Return the (x, y) coordinate for the center point of the cell that contains the specified text.  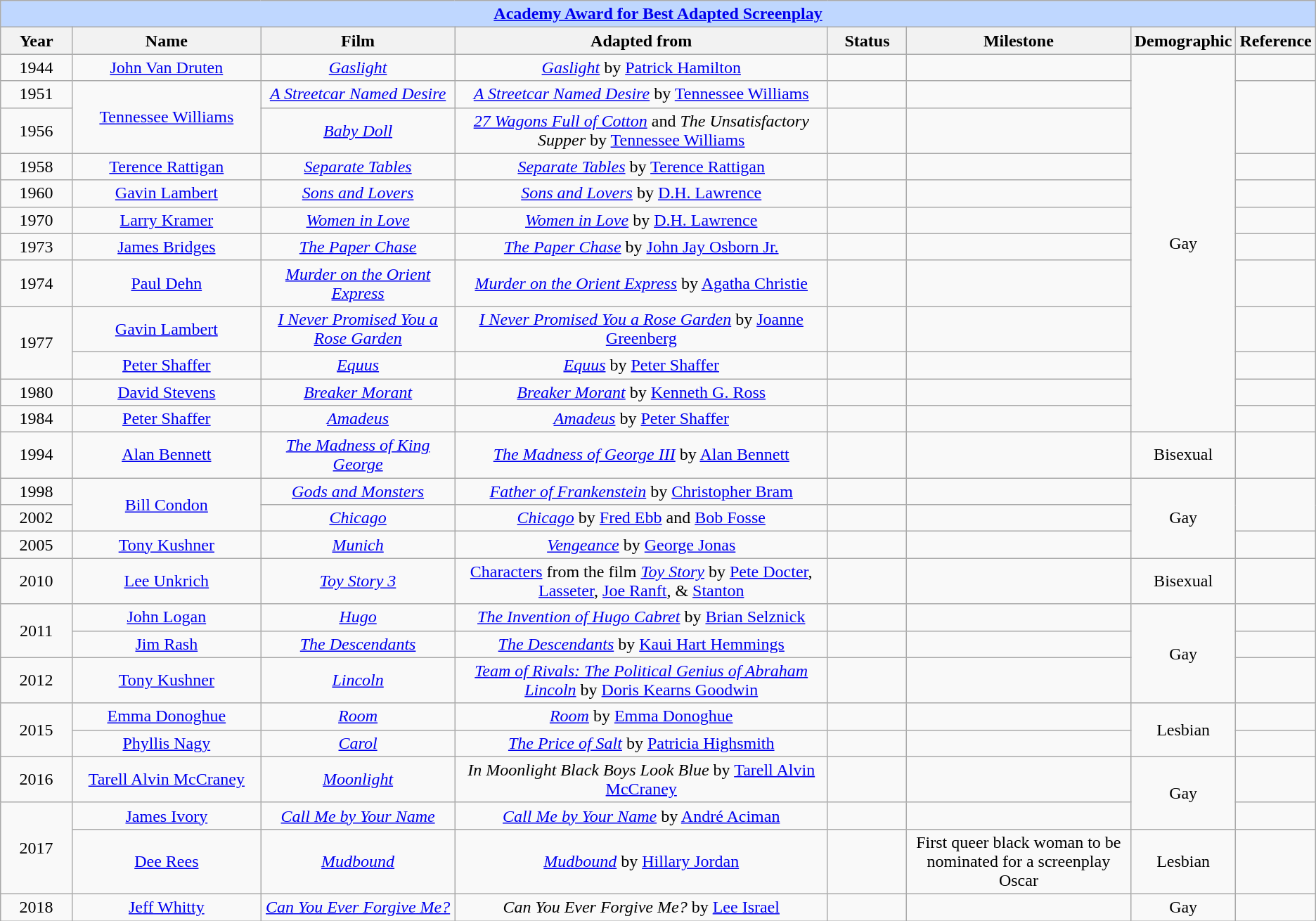
2002 (37, 518)
The Paper Chase by John Jay Osborn Jr. (641, 247)
Amadeus (358, 419)
I Never Promised You a Rose Garden (358, 329)
Name (166, 41)
Gods and Monsters (358, 491)
1970 (37, 220)
Hugo (358, 617)
Team of Rivals: The Political Genius of Abraham Lincoln by Doris Kearns Goodwin (641, 681)
The Madness of George III by Alan Bennett (641, 456)
Moonlight (358, 779)
Amadeus by Peter Shaffer (641, 419)
2011 (37, 631)
Equus (358, 365)
The Price of Salt by Patricia Highsmith (641, 743)
1984 (37, 419)
David Stevens (166, 392)
The Invention of Hugo Cabret by Brian Selznick (641, 617)
Lee Unkrich (166, 581)
The Descendants (358, 644)
Characters from the film Toy Story by Pete Docter, Lasseter, Joe Ranft, & Stanton (641, 581)
Baby Doll (358, 131)
Call Me by Your Name by André Aciman (641, 816)
Chicago by Fred Ebb and Bob Fosse (641, 518)
Separate Tables (358, 167)
First queer black woman to be nominated for a screenplay Oscar (1019, 861)
Terence Rattigan (166, 167)
John Van Druten (166, 67)
The Paper Chase (358, 247)
2012 (37, 681)
A Streetcar Named Desire (358, 94)
Alan Bennett (166, 456)
A Streetcar Named Desire by Tennessee Williams (641, 94)
Adapted from (641, 41)
1944 (37, 67)
John Logan (166, 617)
The Descendants by Kaui Hart Hemmings (641, 644)
Film (358, 41)
Lincoln (358, 681)
Breaker Morant (358, 392)
James Bridges (166, 247)
2005 (37, 545)
Women in Love (358, 220)
Equus by Peter Shaffer (641, 365)
Murder on the Orient Express (358, 283)
Tarell Alvin McCraney (166, 779)
1974 (37, 283)
Status (867, 41)
Demographic (1183, 41)
1977 (37, 342)
Emma Donoghue (166, 716)
Academy Award for Best Adapted Screenplay (658, 14)
Carol (358, 743)
I Never Promised You a Rose Garden by Joanne Greenberg (641, 329)
Call Me by Your Name (358, 816)
Reference (1275, 41)
1973 (37, 247)
Milestone (1019, 41)
27 Wagons Full of Cotton and The Unsatisfactory Supper by Tennessee Williams (641, 131)
Murder on the Orient Express by Agatha Christie (641, 283)
In Moonlight Black Boys Look Blue by Tarell Alvin McCraney (641, 779)
Toy Story 3 (358, 581)
1960 (37, 193)
Bill Condon (166, 505)
Jim Rash (166, 644)
Father of Frankenstein by Christopher Bram (641, 491)
Paul Dehn (166, 283)
Gaslight (358, 67)
Gaslight by Patrick Hamilton (641, 67)
Sons and Lovers (358, 193)
Can You Ever Forgive Me? by Lee Israel (641, 907)
James Ivory (166, 816)
2016 (37, 779)
Larry Kramer (166, 220)
Mudbound by Hillary Jordan (641, 861)
Year (37, 41)
Jeff Whitty (166, 907)
Women in Love by D.H. Lawrence (641, 220)
Breaker Morant by Kenneth G. Ross (641, 392)
Separate Tables by Terence Rattigan (641, 167)
Chicago (358, 518)
Tennessee Williams (166, 117)
1998 (37, 491)
2017 (37, 848)
Room by Emma Donoghue (641, 716)
1980 (37, 392)
Mudbound (358, 861)
Room (358, 716)
Vengeance by George Jonas (641, 545)
1994 (37, 456)
Can You Ever Forgive Me? (358, 907)
Munich (358, 545)
2010 (37, 581)
2018 (37, 907)
Phyllis Nagy (166, 743)
2015 (37, 730)
1958 (37, 167)
The Madness of King George (358, 456)
Sons and Lovers by D.H. Lawrence (641, 193)
1951 (37, 94)
Dee Rees (166, 861)
1956 (37, 131)
